Pinpoint the cell where the given text exists, returning its (x, y) midpoint coordinate. 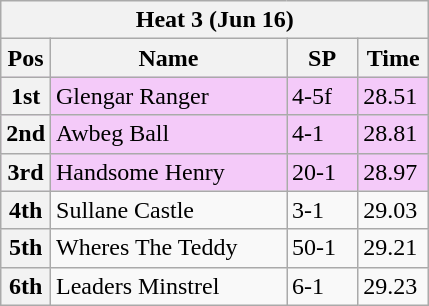
29.21 (394, 248)
29.03 (394, 210)
Leaders Minstrel (169, 286)
5th (26, 248)
6th (26, 286)
2nd (26, 134)
4-1 (322, 134)
Heat 3 (Jun 16) (215, 20)
SP (322, 58)
3-1 (322, 210)
4-5f (322, 96)
28.81 (394, 134)
28.97 (394, 172)
Sullane Castle (169, 210)
20-1 (322, 172)
4th (26, 210)
29.23 (394, 286)
Pos (26, 58)
28.51 (394, 96)
Time (394, 58)
Handsome Henry (169, 172)
6-1 (322, 286)
Name (169, 58)
Wheres The Teddy (169, 248)
Awbeg Ball (169, 134)
50-1 (322, 248)
Glengar Ranger (169, 96)
3rd (26, 172)
1st (26, 96)
